Pinpoint the cell where the given text exists, returning its (X, Y) midpoint coordinate. 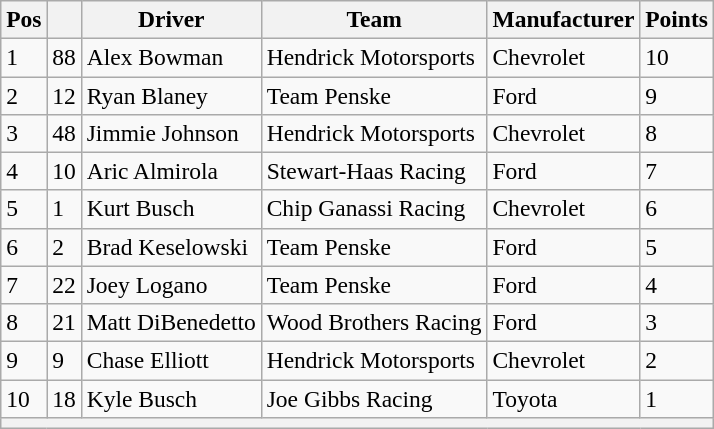
Joe Gibbs Racing (374, 398)
Joey Logano (171, 285)
Wood Brothers Racing (374, 322)
22 (64, 285)
12 (64, 95)
Driver (171, 19)
18 (64, 398)
Manufacturer (564, 19)
Brad Keselowski (171, 247)
Aric Almirola (171, 171)
Toyota (564, 398)
Matt DiBenedetto (171, 322)
Points (677, 19)
21 (64, 322)
Ryan Blaney (171, 95)
Kurt Busch (171, 209)
48 (64, 133)
Kyle Busch (171, 398)
Team (374, 19)
Jimmie Johnson (171, 133)
Chip Ganassi Racing (374, 209)
Pos (24, 19)
88 (64, 57)
Chase Elliott (171, 360)
Stewart-Haas Racing (374, 171)
Alex Bowman (171, 57)
